Extract the (x, y) coordinate from the center of the cell holding the provided text.  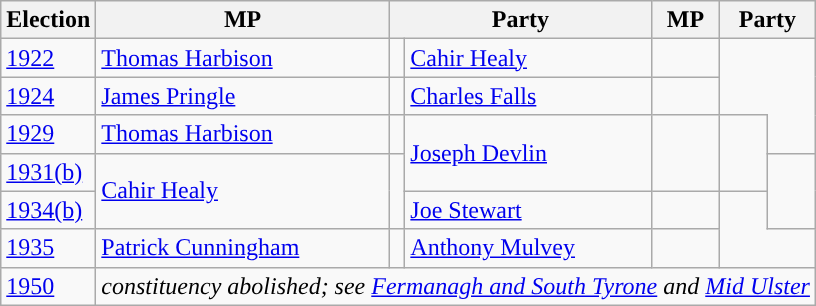
Anthony Mulvey (528, 248)
James Pringle (242, 96)
constituency abolished; see Fermanagh and South Tyrone and Mid Ulster (456, 286)
1934(b) (48, 210)
1950 (48, 286)
1924 (48, 96)
Election (48, 20)
1922 (48, 58)
Patrick Cunningham (242, 248)
Joe Stewart (528, 210)
1935 (48, 248)
1931(b) (48, 172)
Joseph Devlin (528, 153)
1929 (48, 134)
Charles Falls (528, 96)
